Provide the (X, Y) coordinate of the cell's center where the given text is located.  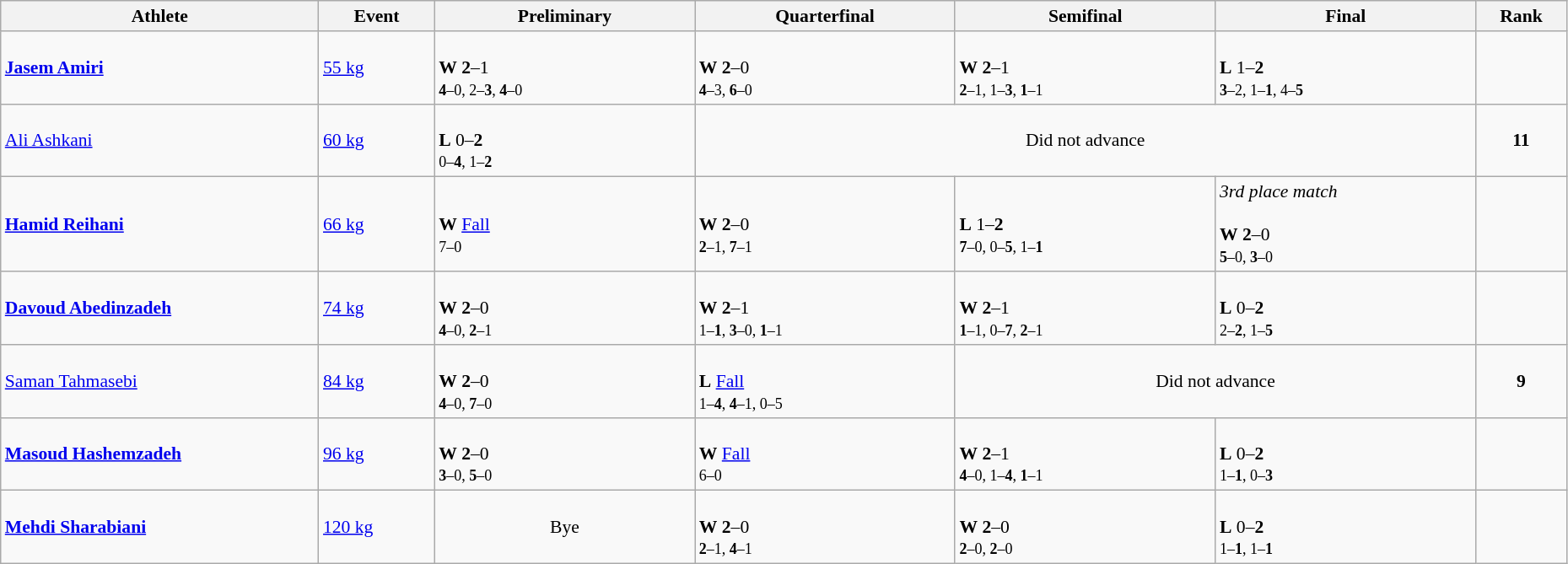
Event (376, 16)
W 2–04–3, 6–0 (825, 67)
L Fall1–4, 4–1, 0–5 (825, 381)
Bye (565, 528)
W 2–02–1, 7–1 (825, 224)
Saman Tahmasebi (160, 381)
84 kg (376, 381)
W 2–14–0, 2–3, 4–0 (565, 67)
W 2–04–0, 2–1 (565, 309)
Athlete (160, 16)
66 kg (376, 224)
74 kg (376, 309)
L 1–27–0, 0–5, 1–1 (1085, 224)
Davoud Abedinzadeh (160, 309)
W Fall6–0 (825, 454)
11 (1522, 140)
Masoud Hashemzadeh (160, 454)
W 2–02–1, 4–1 (825, 528)
96 kg (376, 454)
W Fall7–0 (565, 224)
W 2–03–0, 5–0 (565, 454)
9 (1522, 381)
Hamid Reihani (160, 224)
120 kg (376, 528)
3rd place matchW 2–05–0, 3–0 (1346, 224)
W 2–11–1, 0–7, 2–1 (1085, 309)
L 1–23–2, 1–1, 4–5 (1346, 67)
60 kg (376, 140)
Quarterfinal (825, 16)
L 0–20–4, 1–2 (565, 140)
55 kg (376, 67)
L 0–21–1, 0–3 (1346, 454)
W 2–04–0, 7–0 (565, 381)
Semifinal (1085, 16)
Jasem Amiri (160, 67)
Preliminary (565, 16)
L 0–21–1, 1–1 (1346, 528)
W 2–02–0, 2–0 (1085, 528)
W 2–11–1, 3–0, 1–1 (825, 309)
W 2–14–0, 1–4, 1–1 (1085, 454)
Rank (1522, 16)
Ali Ashkani (160, 140)
L 0–22–2, 1–5 (1346, 309)
Final (1346, 16)
W 2–12–1, 1–3, 1–1 (1085, 67)
Mehdi Sharabiani (160, 528)
